Search for the cell housing the specified text and yield its [x, y] center coordinate. 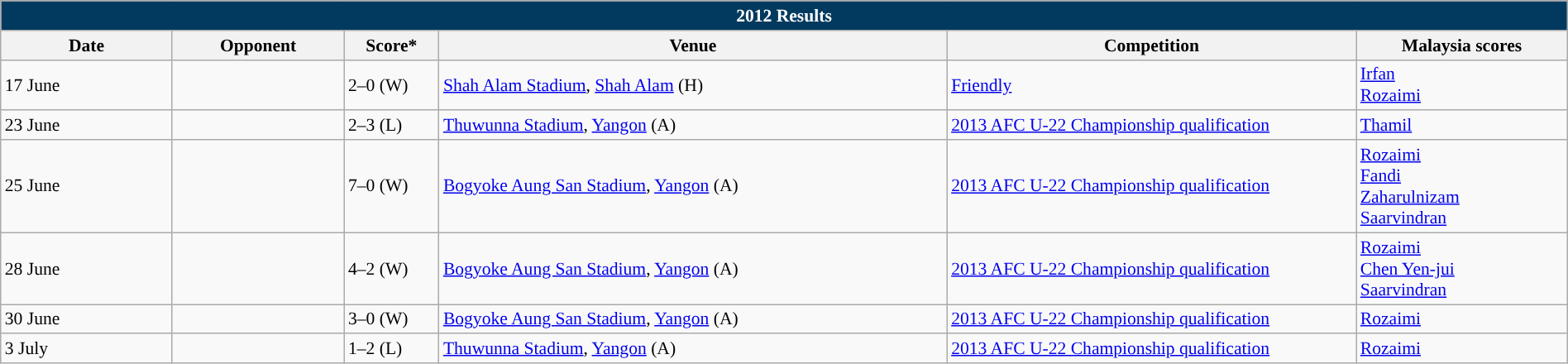
2–3 (L) [392, 126]
3 July [87, 349]
7–0 (W) [392, 186]
25 June [87, 186]
Rozaimi Chen Yen-jui Saarvindran [1462, 268]
2–0 (W) [392, 84]
28 June [87, 268]
Opponent [258, 45]
Friendly [1151, 84]
2012 Results [784, 16]
1–2 (L) [392, 349]
Irfan Rozaimi [1462, 84]
30 June [87, 319]
Rozaimi Fandi Zaharulnizam Saarvindran [1462, 186]
4–2 (W) [392, 268]
Shah Alam Stadium, Shah Alam (H) [693, 84]
Thamil [1462, 126]
23 June [87, 126]
Venue [693, 45]
Score* [392, 45]
3–0 (W) [392, 319]
Malaysia scores [1462, 45]
17 June [87, 84]
Competition [1151, 45]
Date [87, 45]
